Extract the [X, Y] coordinate from the center of the cell holding the provided text.  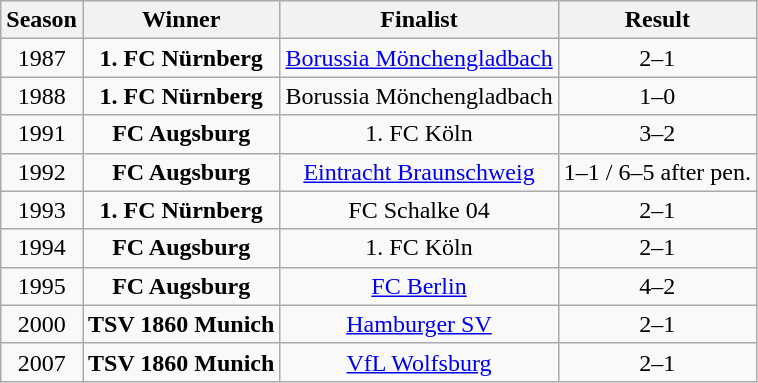
1992 [42, 172]
Result [657, 20]
1991 [42, 134]
2000 [42, 324]
Eintracht Braunschweig [419, 172]
1994 [42, 248]
1995 [42, 286]
1988 [42, 96]
VfL Wolfsburg [419, 362]
1987 [42, 58]
4–2 [657, 286]
Winner [180, 20]
FC Berlin [419, 286]
Season [42, 20]
FC Schalke 04 [419, 210]
1–0 [657, 96]
1–1 / 6–5 after pen. [657, 172]
2007 [42, 362]
Finalist [419, 20]
3–2 [657, 134]
Hamburger SV [419, 324]
1993 [42, 210]
